Return the (x, y) coordinate for the center point of the cell that contains the specified text.  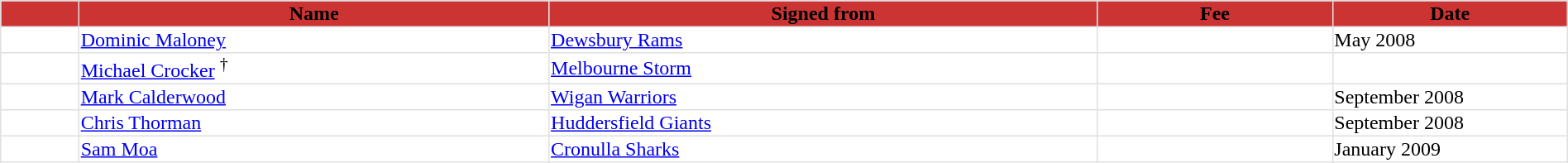
Melbourne Storm (824, 69)
Wigan Warriors (824, 98)
Fee (1215, 14)
Signed from (824, 14)
January 2009 (1450, 150)
Name (313, 14)
Dewsbury Rams (824, 40)
Chris Thorman (313, 123)
Cronulla Sharks (824, 150)
Date (1450, 14)
Michael Crocker † (313, 69)
Sam Moa (313, 150)
Mark Calderwood (313, 98)
Huddersfield Giants (824, 123)
Dominic Maloney (313, 40)
May 2008 (1450, 40)
